Locate the cell with the specified text and output its (X, Y) center coordinate. 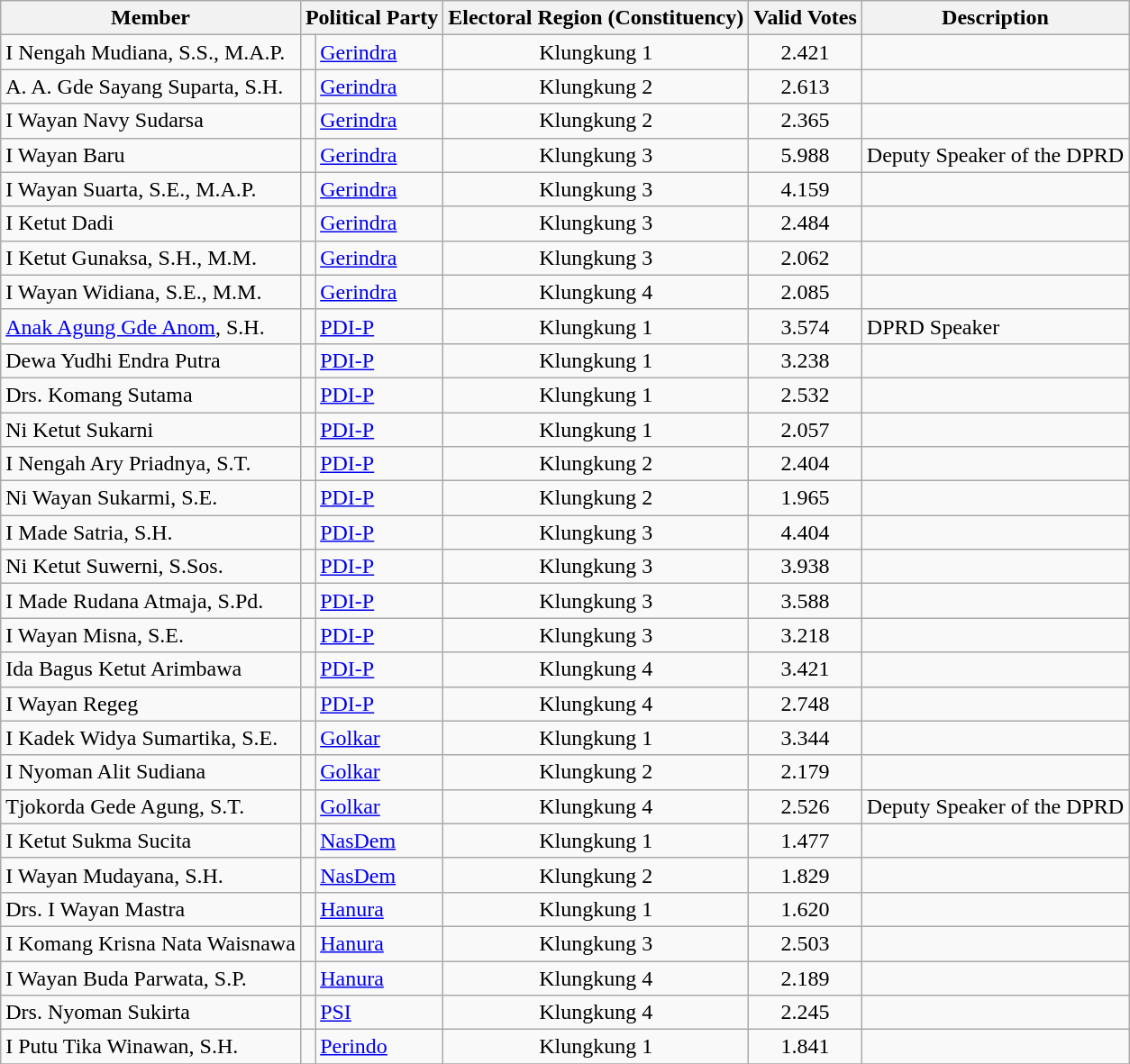
Ni Ketut Sukarni (151, 430)
3.574 (806, 326)
I Komang Krisna Nata Waisnawa (151, 943)
1.620 (806, 909)
I Wayan Widiana, S.E., M.M. (151, 292)
PSI (379, 1013)
I Wayan Buda Parwata, S.P. (151, 978)
2.503 (806, 943)
2.404 (806, 464)
Drs. Komang Sutama (151, 395)
I Nengah Mudiana, S.S., M.A.P. (151, 52)
Political Party (371, 18)
2.062 (806, 258)
2.748 (806, 704)
I Ketut Sukma Sucita (151, 841)
I Wayan Misna, S.E. (151, 635)
Perindo (379, 1047)
I Wayan Regeg (151, 704)
I Ketut Gunaksa, S.H., M.M. (151, 258)
I Made Satria, S.H. (151, 532)
I Wayan Mudayana, S.H. (151, 875)
3.421 (806, 669)
2.179 (806, 772)
2.526 (806, 806)
2.189 (806, 978)
4.404 (806, 532)
Drs. Nyoman Sukirta (151, 1013)
I Nengah Ary Priadnya, S.T. (151, 464)
Tjokorda Gede Agung, S.T. (151, 806)
Member (151, 18)
Ni Wayan Sukarmi, S.E. (151, 498)
3.344 (806, 738)
I Wayan Suarta, S.E., M.A.P. (151, 189)
2.613 (806, 86)
3.238 (806, 360)
3.588 (806, 601)
Ni Ketut Suwerni, S.Sos. (151, 567)
I Putu Tika Winawan, S.H. (151, 1047)
1.841 (806, 1047)
3.938 (806, 567)
Ida Bagus Ketut Arimbawa (151, 669)
I Ketut Dadi (151, 223)
2.484 (806, 223)
4.159 (806, 189)
2.365 (806, 121)
Valid Votes (806, 18)
I Made Rudana Atmaja, S.Pd. (151, 601)
Electoral Region (Constituency) (597, 18)
Drs. I Wayan Mastra (151, 909)
I Wayan Navy Sudarsa (151, 121)
1.477 (806, 841)
Dewa Yudhi Endra Putra (151, 360)
A. A. Gde Sayang Suparta, S.H. (151, 86)
3.218 (806, 635)
Description (995, 18)
I Nyoman Alit Sudiana (151, 772)
Anak Agung Gde Anom, S.H. (151, 326)
2.057 (806, 430)
1.965 (806, 498)
5.988 (806, 155)
1.829 (806, 875)
2.532 (806, 395)
I Kadek Widya Sumartika, S.E. (151, 738)
DPRD Speaker (995, 326)
2.421 (806, 52)
I Wayan Baru (151, 155)
2.085 (806, 292)
2.245 (806, 1013)
